Determine the (X, Y) coordinate at the center of the cell enclosing the given text.  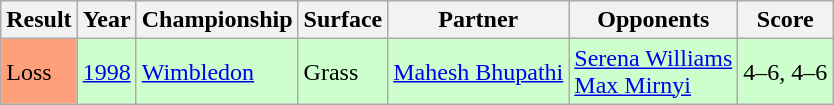
Championship (217, 20)
Opponents (654, 20)
Partner (478, 20)
Wimbledon (217, 72)
Serena Williams Max Mirnyi (654, 72)
Score (786, 20)
4–6, 4–6 (786, 72)
Mahesh Bhupathi (478, 72)
1998 (106, 72)
Loss (39, 72)
Year (106, 20)
Result (39, 20)
Grass (343, 72)
Surface (343, 20)
